Identify which cell holds the provided text, then report its (x, y) central coordinate. 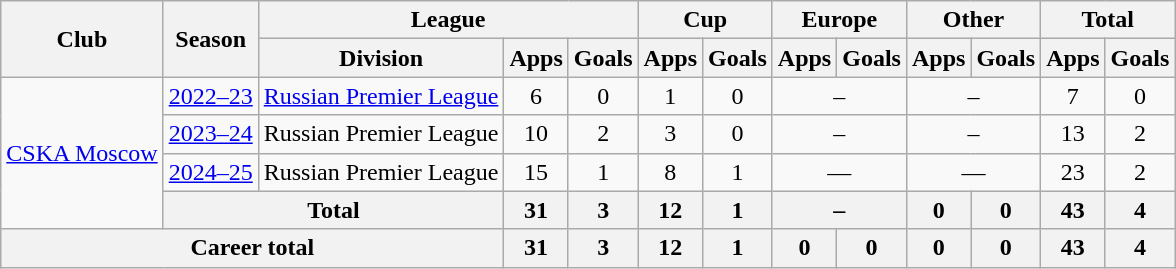
Career total (252, 248)
6 (536, 96)
10 (536, 134)
23 (1073, 172)
Cup (705, 20)
2023–24 (210, 134)
2022–23 (210, 96)
Club (82, 39)
CSKA Moscow (82, 153)
Europe (839, 20)
League (448, 20)
2024–25 (210, 172)
15 (536, 172)
Season (210, 39)
Other (973, 20)
Division (381, 58)
13 (1073, 134)
8 (670, 172)
7 (1073, 96)
